From the cell containing the given text, extract its center point as (X, Y) coordinate. 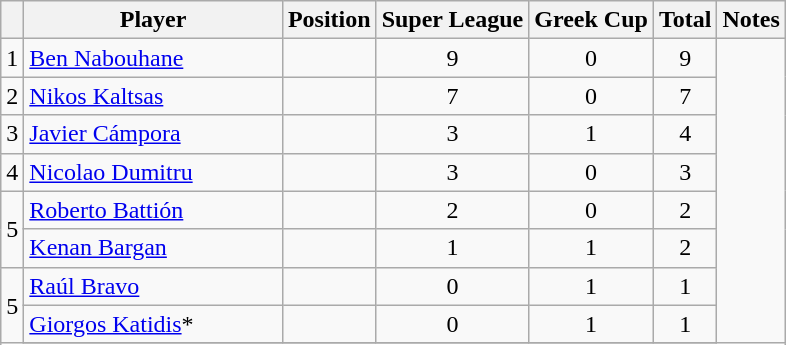
Player (154, 20)
Position (329, 20)
Total (685, 20)
Ben Nabouhane (154, 58)
Roberto Battión (154, 210)
Raúl Bravo (154, 286)
Nikos Kaltsas (154, 96)
Nicolao Dumitru (154, 172)
Javier Cámpora (154, 134)
Super League (452, 20)
Greek Cup (592, 20)
Kenan Bargan (154, 248)
Giorgos Katidis* (154, 324)
Notes (751, 20)
